Locate the cell with the specified text and output its (x, y) center coordinate. 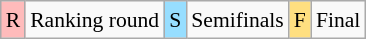
Ranking round (94, 20)
Semifinals (237, 20)
F (300, 20)
R (14, 20)
Final (338, 20)
S (175, 20)
